Determine the (x, y) coordinate at the center of the cell enclosing the given text.  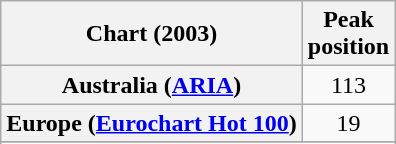
Australia (ARIA) (152, 85)
113 (348, 85)
Peakposition (348, 34)
Europe (Eurochart Hot 100) (152, 123)
19 (348, 123)
Chart (2003) (152, 34)
